Pinpoint the cell where the given text exists, returning its [x, y] midpoint coordinate. 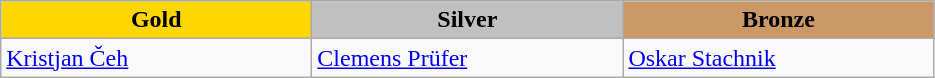
Gold [156, 20]
Bronze [778, 20]
Kristjan Čeh [156, 58]
Silver [468, 20]
Oskar Stachnik [778, 58]
Clemens Prüfer [468, 58]
